Capture the cell that displays the provided text and extract its [x, y] central coordinate. 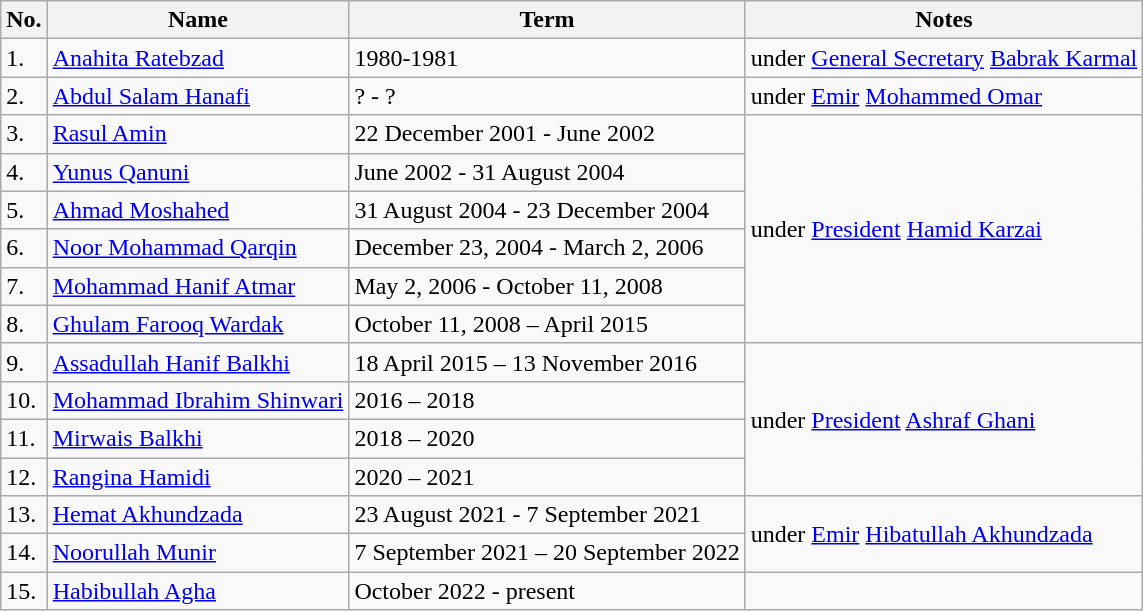
Noorullah Munir [198, 553]
3. [24, 134]
under General Secretary Babrak Karmal [944, 58]
23 August 2021 - 7 September 2021 [547, 515]
5. [24, 210]
May 2, 2006 - October 11, 2008 [547, 286]
6. [24, 248]
11. [24, 438]
Ghulam Farooq Wardak [198, 324]
15. [24, 591]
8. [24, 324]
13. [24, 515]
7. [24, 286]
Mohammad Hanif Atmar [198, 286]
1980-1981 [547, 58]
under Emir Hibatullah Akhundzada [944, 534]
under President Hamid Karzai [944, 229]
Abdul Salam Hanafi [198, 96]
2016 – 2018 [547, 400]
1. [24, 58]
Notes [944, 20]
October 11, 2008 – April 2015 [547, 324]
2. [24, 96]
Mirwais Balkhi [198, 438]
June 2002 - 31 August 2004 [547, 172]
Anahita Ratebzad [198, 58]
Noor Mohammad Qarqin [198, 248]
Assadullah Hanif Balkhi [198, 362]
Rangina Hamidi [198, 477]
9. [24, 362]
Name [198, 20]
Ahmad Moshahed [198, 210]
October 2022 - present [547, 591]
Habibullah Agha [198, 591]
18 April 2015 – 13 November 2016 [547, 362]
12. [24, 477]
22 December 2001 - June 2002 [547, 134]
2018 – 2020 [547, 438]
4. [24, 172]
10. [24, 400]
14. [24, 553]
under Emir Mohammed Omar [944, 96]
? - ? [547, 96]
Term [547, 20]
Yunus Qanuni [198, 172]
Hemat Akhundzada [198, 515]
December 23, 2004 - March 2, 2006 [547, 248]
under President Ashraf Ghani [944, 419]
7 September 2021 – 20 September 2022 [547, 553]
31 August 2004 - 23 December 2004 [547, 210]
Mohammad Ibrahim Shinwari [198, 400]
No. [24, 20]
2020 – 2021 [547, 477]
Rasul Amin [198, 134]
